Identify which cell holds the provided text, then report its (X, Y) central coordinate. 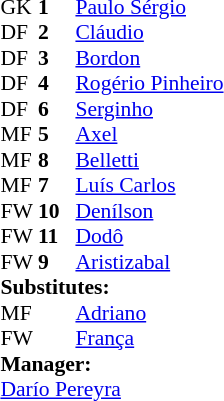
Cláudio (149, 33)
7 (57, 185)
Denílson (149, 211)
11 (57, 237)
Adriano (149, 313)
Rogério Pinheiro (149, 83)
10 (57, 211)
Serginho (149, 109)
Aristizabal (149, 262)
5 (57, 135)
Luís Carlos (149, 185)
4 (57, 83)
6 (57, 109)
Substitutes: (112, 287)
2 (57, 33)
Axel (149, 135)
8 (57, 160)
3 (57, 58)
9 (57, 262)
Dodô (149, 237)
Bordon (149, 58)
Manager: (112, 364)
Belletti (149, 160)
França (149, 339)
